Return (X, Y) of the center of cell containing provided text 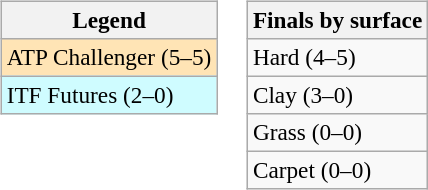
ITF Futures (2–0) (108, 95)
Carpet (0–0) (337, 171)
Clay (3–0) (337, 95)
Grass (0–0) (337, 133)
Hard (4–5) (337, 57)
Legend (108, 20)
ATP Challenger (5–5) (108, 57)
Finals by surface (337, 20)
